Return [x, y] of the center of cell containing provided text 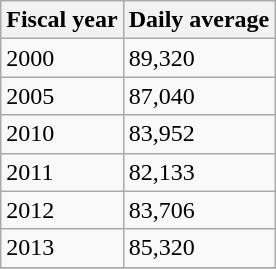
83,952 [199, 134]
2000 [62, 58]
83,706 [199, 210]
2011 [62, 172]
89,320 [199, 58]
Daily average [199, 20]
85,320 [199, 248]
87,040 [199, 96]
2013 [62, 248]
82,133 [199, 172]
2005 [62, 96]
Fiscal year [62, 20]
2012 [62, 210]
2010 [62, 134]
